Find where the given text appears and provide that cell's center as [x, y] coordinate. 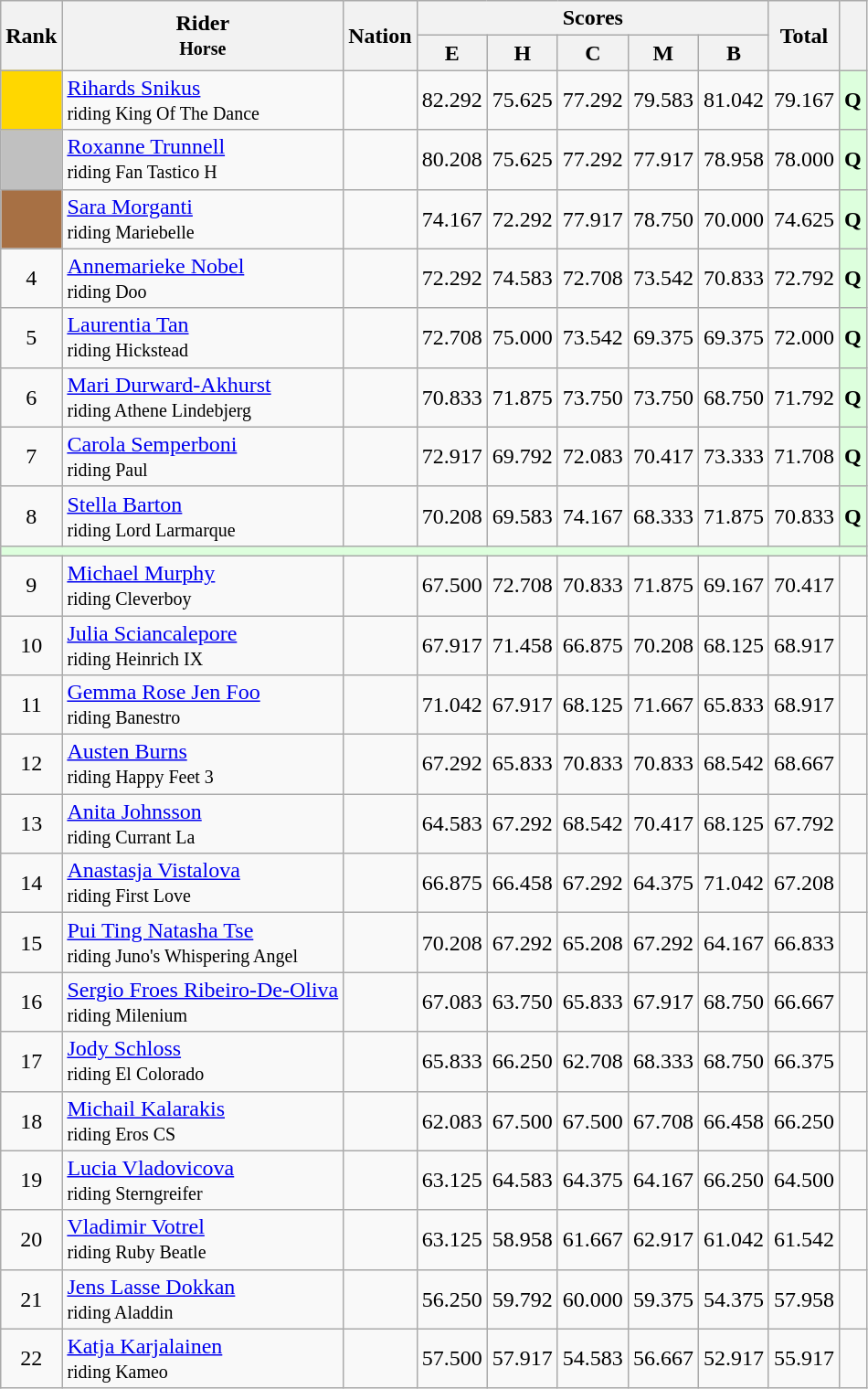
55.917 [804, 1358]
22 [31, 1358]
C [592, 53]
10 [31, 645]
Rank [31, 36]
52.917 [733, 1358]
72.792 [804, 278]
18 [31, 1120]
56.250 [451, 1299]
Total [804, 36]
67.208 [804, 883]
Mari Durward-Akhurst riding Athene Lindebjerg [203, 397]
71.792 [804, 397]
78.000 [804, 159]
M [663, 53]
61.667 [592, 1239]
66.667 [804, 1002]
Michail Kalarakis riding Eros CS [203, 1120]
56.667 [663, 1358]
59.792 [523, 1299]
75.000 [523, 338]
66.833 [804, 943]
67.083 [451, 1002]
71.458 [523, 645]
57.500 [451, 1358]
20 [31, 1239]
79.167 [804, 101]
17 [31, 1062]
Roxanne Trunnell riding Fan Tastico H [203, 159]
Stella Barton riding Lord Larmarque [203, 515]
60.000 [592, 1299]
Vladimir Votrel riding Ruby Beatle [203, 1239]
21 [31, 1299]
58.958 [523, 1239]
Lucia Vladovicova riding Sterngreifer [203, 1181]
Gemma Rose Jen Foo riding Banestro [203, 705]
13 [31, 824]
66.375 [804, 1062]
Jens Lasse Dokkan riding Aladdin [203, 1299]
59.375 [663, 1299]
74.625 [804, 219]
68.667 [804, 764]
65.208 [592, 943]
Michael Murphy riding Cleverboy [203, 585]
Jody Schloss riding El Colorado [203, 1062]
70.000 [733, 219]
Julia Sciancalepore riding Heinrich IX [203, 645]
78.750 [663, 219]
69.792 [523, 457]
6 [31, 397]
15 [31, 943]
61.542 [804, 1239]
Nation [380, 36]
72.917 [451, 457]
5 [31, 338]
62.708 [592, 1062]
Annemarieke Nobel riding Doo [203, 278]
72.083 [592, 457]
63.750 [523, 1002]
80.208 [451, 159]
69.583 [523, 515]
62.083 [451, 1120]
Sara Morganti riding Mariebelle [203, 219]
Sergio Froes Ribeiro-De-Oliva riding Milenium [203, 1002]
9 [31, 585]
19 [31, 1181]
Rider Horse [203, 36]
61.042 [733, 1239]
B [733, 53]
57.958 [804, 1299]
Anastasja Vistalova riding First Love [203, 883]
14 [31, 883]
54.583 [592, 1358]
Pui Ting Natasha Tse riding Juno's Whispering Angel [203, 943]
Laurentia Tan riding Hickstead [203, 338]
7 [31, 457]
4 [31, 278]
Carola Semperboni riding Paul [203, 457]
73.333 [733, 457]
64.500 [804, 1181]
81.042 [733, 101]
82.292 [451, 101]
Anita Johnsson riding Currant La [203, 824]
16 [31, 1002]
Katja Karjalainen riding Kameo [203, 1358]
12 [31, 764]
H [523, 53]
69.167 [733, 585]
Austen Burns riding Happy Feet 3 [203, 764]
67.792 [804, 824]
78.958 [733, 159]
Rihards Snikus riding King Of The Dance [203, 101]
8 [31, 515]
71.708 [804, 457]
11 [31, 705]
Scores [592, 18]
67.708 [663, 1120]
71.667 [663, 705]
72.000 [804, 338]
79.583 [663, 101]
E [451, 53]
74.583 [523, 278]
57.917 [523, 1358]
54.375 [733, 1299]
62.917 [663, 1239]
